Detect which cell encompasses the target text, then output its (x, y) center coordinate. 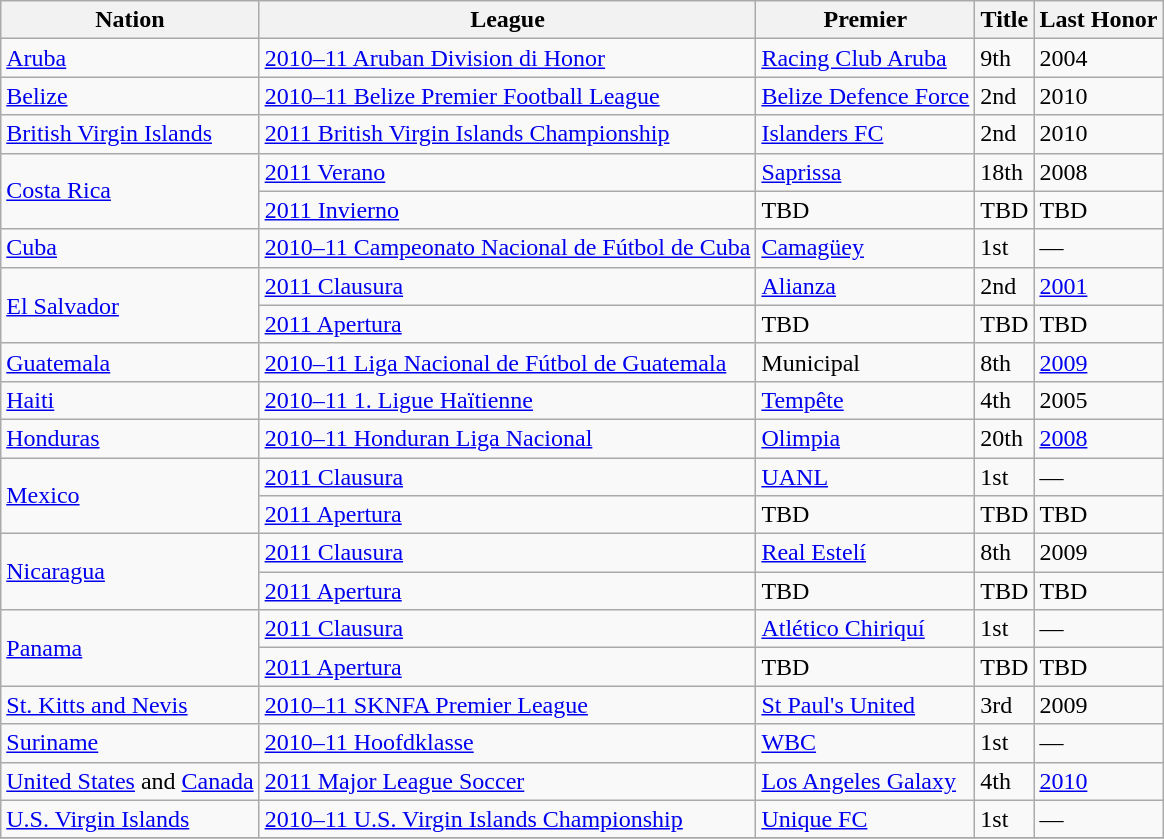
Title (1004, 20)
League (508, 20)
U.S. Virgin Islands (130, 819)
2010–11 SKNFA Premier League (508, 705)
Municipal (866, 362)
2011 Verano (508, 172)
Camagüey (866, 248)
2010–11 Belize Premier Football League (508, 96)
Belize (130, 96)
9th (1004, 58)
18th (1004, 172)
2010–11 U.S. Virgin Islands Championship (508, 819)
Racing Club Aruba (866, 58)
2010–11 1. Ligue Haïtienne (508, 400)
2011 Major League Soccer (508, 781)
2010–11 Hoofdklasse (508, 743)
Olimpia (866, 438)
UANL (866, 477)
Atlético Chiriquí (866, 629)
Guatemala (130, 362)
Nicaragua (130, 572)
Los Angeles Galaxy (866, 781)
Unique FC (866, 819)
2010–11 Liga Nacional de Fútbol de Guatemala (508, 362)
United States and Canada (130, 781)
Mexico (130, 496)
WBC (866, 743)
Last Honor (1098, 20)
St Paul's United (866, 705)
Real Estelí (866, 553)
2011 Invierno (508, 210)
Aruba (130, 58)
St. Kitts and Nevis (130, 705)
2004 (1098, 58)
2011 British Virgin Islands Championship (508, 134)
2010–11 Aruban Division di Honor (508, 58)
Saprissa (866, 172)
2001 (1098, 286)
20th (1004, 438)
2005 (1098, 400)
2010–11 Honduran Liga Nacional (508, 438)
Tempête (866, 400)
British Virgin Islands (130, 134)
Haiti (130, 400)
Cuba (130, 248)
2010–11 Campeonato Nacional de Fútbol de Cuba (508, 248)
Islanders FC (866, 134)
Nation (130, 20)
Panama (130, 648)
Suriname (130, 743)
Costa Rica (130, 191)
El Salvador (130, 305)
Honduras (130, 438)
Belize Defence Force (866, 96)
Alianza (866, 286)
Premier (866, 20)
3rd (1004, 705)
